Identify which cell holds the provided text, then report its [X, Y] central coordinate. 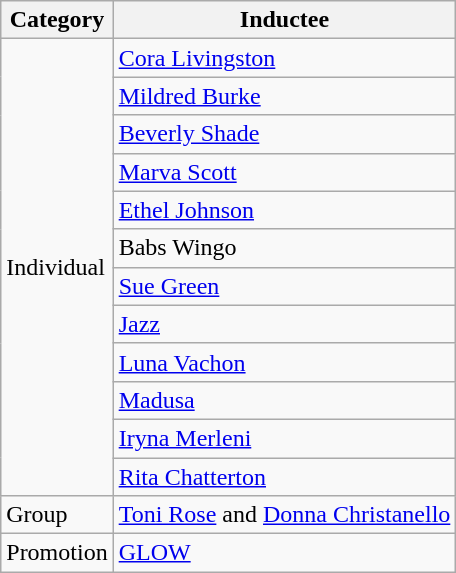
Promotion [57, 553]
GLOW [284, 553]
Cora Livingston [284, 58]
Ethel Johnson [284, 210]
Marva Scott [284, 172]
Rita Chatterton [284, 477]
Mildred Burke [284, 96]
Luna Vachon [284, 362]
Iryna Merleni [284, 438]
Inductee [284, 20]
Sue Green [284, 286]
Individual [57, 268]
Madusa [284, 400]
Beverly Shade [284, 134]
Category [57, 20]
Babs Wingo [284, 248]
Jazz [284, 324]
Toni Rose and Donna Christanello [284, 515]
Group [57, 515]
